Pinpoint the cell where the given text exists, returning its (X, Y) midpoint coordinate. 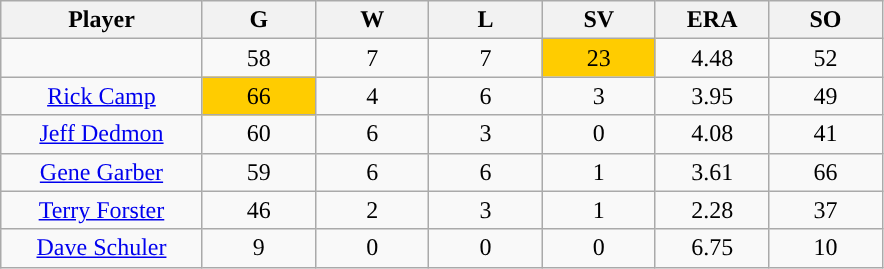
9 (258, 248)
ERA (712, 20)
Gene Garber (102, 172)
4 (372, 96)
4.48 (712, 58)
W (372, 20)
46 (258, 210)
Jeff Dedmon (102, 134)
59 (258, 172)
Rick Camp (102, 96)
3.95 (712, 96)
Player (102, 20)
23 (598, 58)
2.28 (712, 210)
58 (258, 58)
6.75 (712, 248)
Dave Schuler (102, 248)
52 (826, 58)
SV (598, 20)
2 (372, 210)
60 (258, 134)
SO (826, 20)
Terry Forster (102, 210)
3.61 (712, 172)
4.08 (712, 134)
37 (826, 210)
G (258, 20)
10 (826, 248)
41 (826, 134)
L (486, 20)
49 (826, 96)
